Determine the [X, Y] coordinate at the center of the cell enclosing the given text.  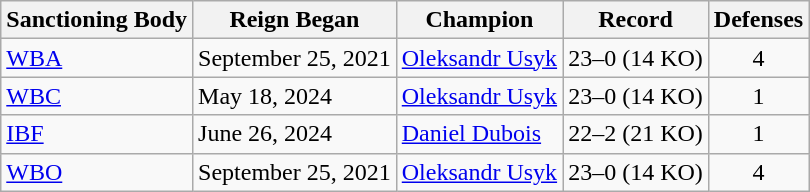
Reign Began [295, 20]
Daniel Dubois [479, 134]
Defenses [758, 20]
June 26, 2024 [295, 134]
Record [636, 20]
May 18, 2024 [295, 96]
22–2 (21 KO) [636, 134]
WBA [97, 58]
Champion [479, 20]
Sanctioning Body [97, 20]
IBF [97, 134]
WBO [97, 172]
WBC [97, 96]
